Scan for the cell matching the given text and deliver its [X, Y] coordinate at center. 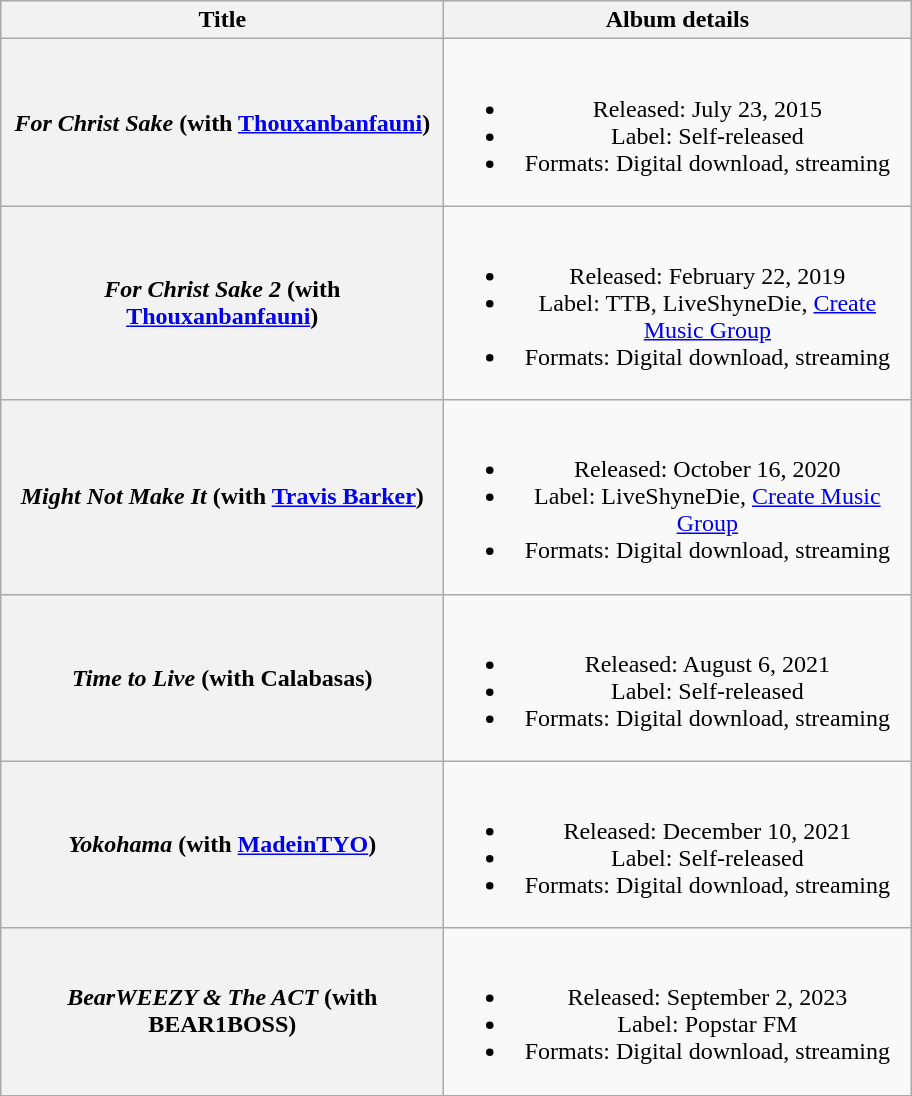
Released: October 16, 2020Label: LiveShyneDie, Create Music GroupFormats: Digital download, streaming [678, 497]
Released: September 2, 2023Label: Popstar FMFormats: Digital download, streaming [678, 1012]
For Christ Sake (with Thouxanbanfauni) [222, 122]
Title [222, 20]
For Christ Sake 2 (with Thouxanbanfauni) [222, 303]
Released: July 23, 2015Label: Self-releasedFormats: Digital download, streaming [678, 122]
Time to Live (with Calabasas) [222, 678]
Released: August 6, 2021Label: Self-releasedFormats: Digital download, streaming [678, 678]
Released: December 10, 2021Label: Self-releasedFormats: Digital download, streaming [678, 844]
Yokohama (with MadeinTYO) [222, 844]
BearWEEZY & The ACT (with BEAR1BOSS) [222, 1012]
Released: February 22, 2019Label: TTB, LiveShyneDie, Create Music GroupFormats: Digital download, streaming [678, 303]
Might Not Make It (with Travis Barker) [222, 497]
Album details [678, 20]
